Return the [x, y] coordinate for the center point of the cell that contains the specified text.  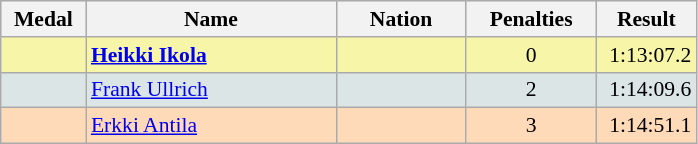
Name [211, 19]
Medal [44, 19]
2 [531, 90]
3 [531, 126]
1:13:07.2 [646, 55]
Erkki Antila [211, 126]
Penalties [531, 19]
1:14:09.6 [646, 90]
Nation [401, 19]
0 [531, 55]
Heikki Ikola [211, 55]
1:14:51.1 [646, 126]
Result [646, 19]
Frank Ullrich [211, 90]
